Determine the [x, y] coordinate at the center of the cell enclosing the given text.  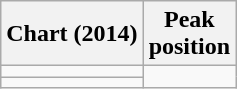
Peakposition [189, 34]
Chart (2014) [72, 34]
